Scan for the cell matching the given text and deliver its [X, Y] coordinate at center. 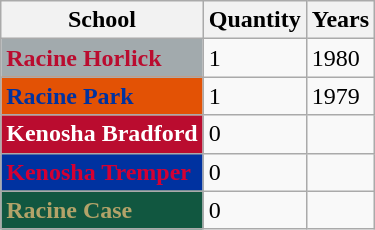
1979 [340, 96]
1980 [340, 58]
Kenosha Bradford [102, 134]
Racine Horlick [102, 58]
Quantity [254, 20]
Years [340, 20]
School [102, 20]
Racine Case [102, 210]
Kenosha Tremper [102, 172]
Racine Park [102, 96]
